Extract the (X, Y) coordinate from the center of the cell holding the provided text.  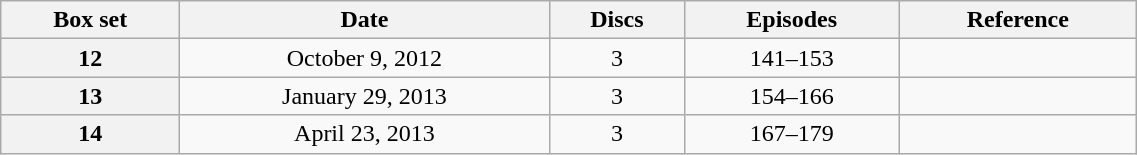
141–153 (792, 58)
October 9, 2012 (365, 58)
Episodes (792, 20)
Discs (616, 20)
14 (90, 134)
154–166 (792, 96)
January 29, 2013 (365, 96)
12 (90, 58)
April 23, 2013 (365, 134)
Reference (1018, 20)
13 (90, 96)
Date (365, 20)
Box set (90, 20)
167–179 (792, 134)
